From the cell containing the given text, extract its center point as [X, Y] coordinate. 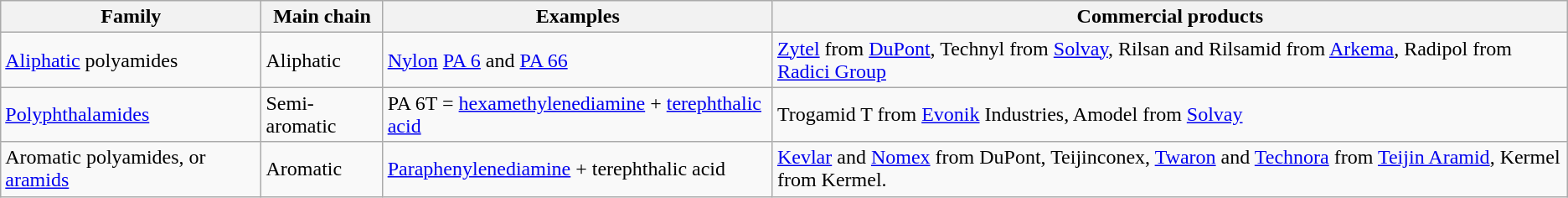
Trogamid T from Evonik Industries, Amodel from Solvay [1169, 114]
Main chain [322, 17]
Zytel from DuPont, Technyl from Solvay, Rilsan and Rilsamid from Arkema, Radipol from Radici Group [1169, 60]
Semi-aromatic [322, 114]
Polyphthalamides [131, 114]
Aromatic [322, 169]
PA 6T = hexamethylenediamine + terephthalic acid [578, 114]
Kevlar and Nomex from DuPont, Teijinconex, Twaron and Technora from Teijin Aramid, Kermel from Kermel. [1169, 169]
Paraphenylenediamine + terephthalic acid [578, 169]
Aromatic polyamides, or aramids [131, 169]
Examples [578, 17]
Commercial products [1169, 17]
Aliphatic [322, 60]
Nylon PA 6 and PA 66 [578, 60]
Family [131, 17]
Aliphatic polyamides [131, 60]
